Search for the cell housing the specified text and yield its (x, y) center coordinate. 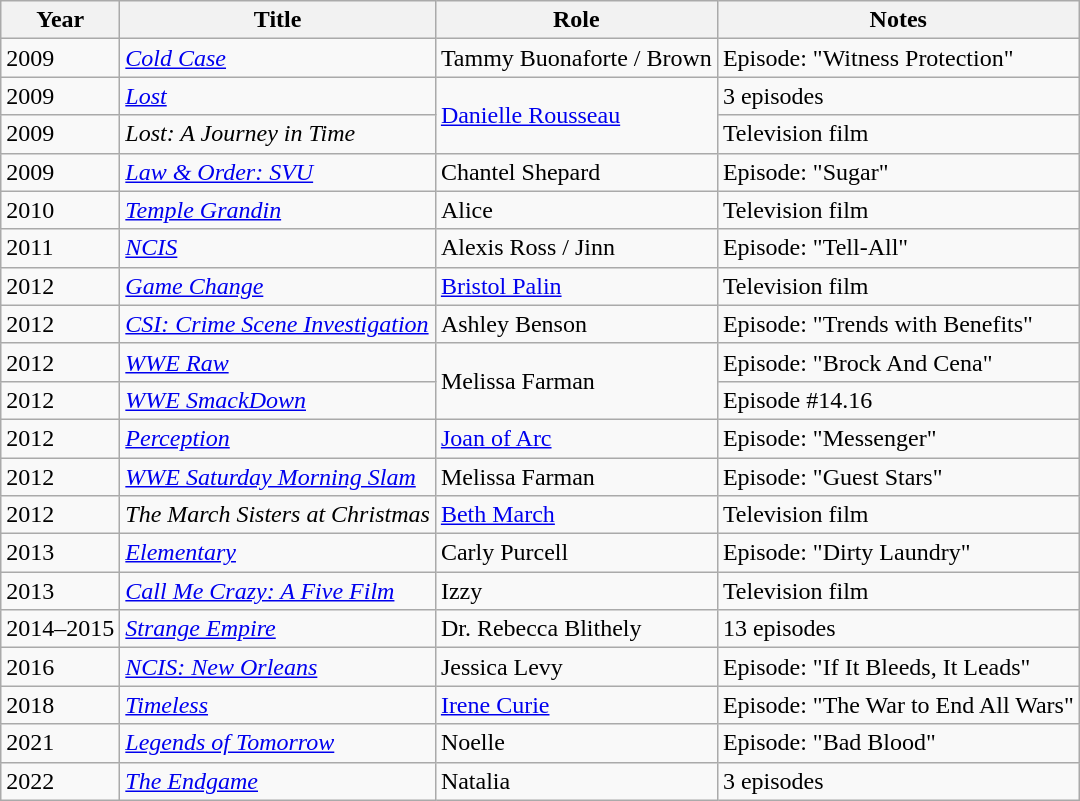
2016 (60, 667)
Episode: "Sugar" (898, 172)
Alexis Ross / Jinn (576, 248)
Izzy (576, 591)
Law & Order: SVU (278, 172)
Title (278, 20)
WWE SmackDown (278, 400)
Strange Empire (278, 629)
Episode: "Witness Protection" (898, 58)
2018 (60, 705)
Call Me Crazy: A Five Film (278, 591)
Tammy Buonaforte / Brown (576, 58)
Episode: "Tell-All" (898, 248)
Episode: "Dirty Laundry" (898, 553)
WWE Raw (278, 362)
Episode: "Messenger" (898, 438)
Dr. Rebecca Blithely (576, 629)
The March Sisters at Christmas (278, 515)
Episode: "Brock And Cena" (898, 362)
Alice (576, 210)
Episode: "The War to End All Wars" (898, 705)
Temple Grandin (278, 210)
Ashley Benson (576, 324)
Noelle (576, 743)
Perception (278, 438)
Lost (278, 96)
Chantel Shepard (576, 172)
Beth March (576, 515)
CSI: Crime Scene Investigation (278, 324)
Episode #14.16 (898, 400)
Notes (898, 20)
2022 (60, 781)
2014–2015 (60, 629)
The Endgame (278, 781)
NCIS (278, 248)
Cold Case (278, 58)
Carly Purcell (576, 553)
2010 (60, 210)
Year (60, 20)
Joan of Arc (576, 438)
Elementary (278, 553)
2021 (60, 743)
Legends of Tomorrow (278, 743)
Irene Curie (576, 705)
Episode: "Guest Stars" (898, 477)
Timeless (278, 705)
Jessica Levy (576, 667)
2011 (60, 248)
Episode: "If It Bleeds, It Leads" (898, 667)
Episode: "Trends with Benefits" (898, 324)
Natalia (576, 781)
NCIS: New Orleans (278, 667)
Episode: "Bad Blood" (898, 743)
Lost: A Journey in Time (278, 134)
WWE Saturday Morning Slam (278, 477)
13 episodes (898, 629)
Role (576, 20)
Bristol Palin (576, 286)
Game Change (278, 286)
Danielle Rousseau (576, 115)
